Provide the [X, Y] coordinate of the cell's center where the given text is located.  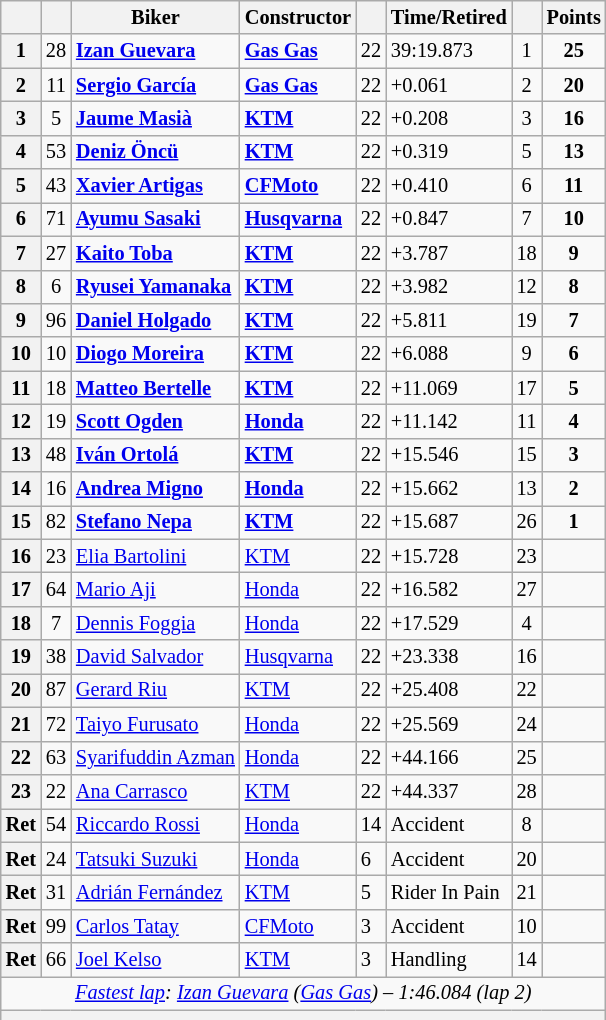
+6.088 [449, 354]
Mario Aji [156, 589]
Elia Bartolini [156, 556]
Riccardo Rossi [156, 825]
Ana Carrasco [156, 791]
+15.728 [449, 556]
Andrea Migno [156, 489]
Syarifuddin Azman [156, 758]
+25.408 [449, 690]
63 [56, 758]
31 [56, 892]
38 [56, 657]
82 [56, 522]
+17.529 [449, 623]
+11.069 [449, 388]
+25.569 [449, 724]
Jaume Masià [156, 118]
+44.166 [449, 758]
Kaito Toba [156, 253]
Daniel Holgado [156, 320]
66 [56, 960]
Izan Guevara [156, 51]
87 [56, 690]
+0.061 [449, 85]
39:19.873 [449, 51]
Matteo Bertelle [156, 388]
96 [56, 320]
26 [527, 522]
Rider In Pain [449, 892]
Handling [449, 960]
+16.582 [449, 589]
+44.337 [449, 791]
Ayumu Sasaki [156, 219]
Joel Kelso [156, 960]
Xavier Artigas [156, 186]
Gerard Riu [156, 690]
+15.662 [449, 489]
+15.687 [449, 522]
+0.319 [449, 152]
Diogo Moreira [156, 354]
Deniz Öncü [156, 152]
99 [56, 926]
+0.208 [449, 118]
Scott Ogden [156, 421]
Taiyo Furusato [156, 724]
54 [56, 825]
Time/Retired [449, 17]
64 [56, 589]
48 [56, 455]
Iván Ortolá [156, 455]
Fastest lap: Izan Guevara (Gas Gas) – 1:46.084 (lap 2) [304, 993]
Adrián Fernández [156, 892]
Sergio García [156, 85]
Points [574, 17]
72 [56, 724]
Constructor [298, 17]
Tatsuki Suzuki [156, 859]
+3.982 [449, 287]
+3.787 [449, 253]
David Salvador [156, 657]
+0.847 [449, 219]
43 [56, 186]
+23.338 [449, 657]
71 [56, 219]
Stefano Nepa [156, 522]
Ryusei Yamanaka [156, 287]
53 [56, 152]
+5.811 [449, 320]
+11.142 [449, 421]
Dennis Foggia [156, 623]
Biker [156, 17]
Carlos Tatay [156, 926]
+15.546 [449, 455]
+0.410 [449, 186]
